Extract the (x, y) coordinate from the center of the cell holding the provided text.  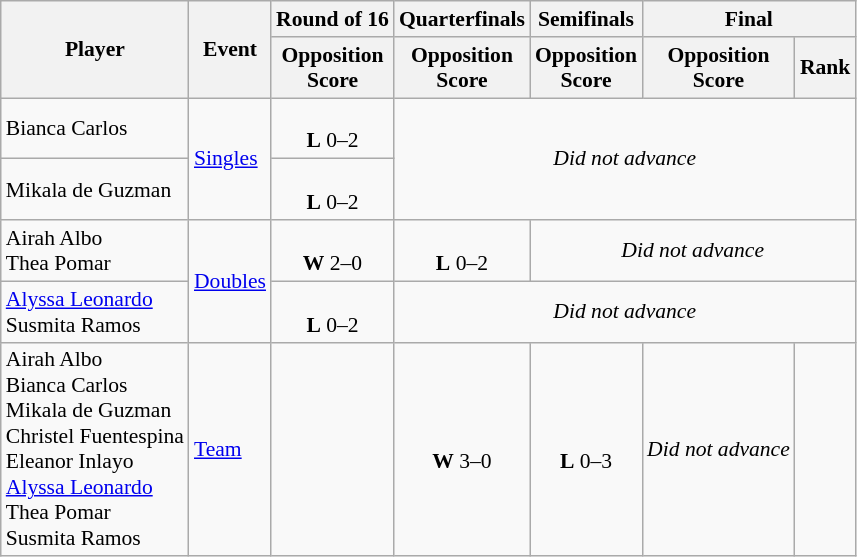
Event (230, 50)
Team (230, 449)
Rank (826, 68)
Singles (230, 159)
Airah AlboBianca CarlosMikala de GuzmanChristel FuentespinaEleanor InlayoAlyssa LeonardoThea PomarSusmita Ramos (95, 449)
Quarterfinals (462, 19)
W 3–0 (462, 449)
Final (748, 19)
Bianca Carlos (95, 128)
Semifinals (586, 19)
Alyssa LeonardoSusmita Ramos (95, 312)
Doubles (230, 281)
Player (95, 50)
Round of 16 (332, 19)
W 2–0 (332, 250)
Mikala de Guzman (95, 190)
L 0–3 (586, 449)
Airah AlboThea Pomar (95, 250)
